Locate the cell with the specified text and output its (x, y) center coordinate. 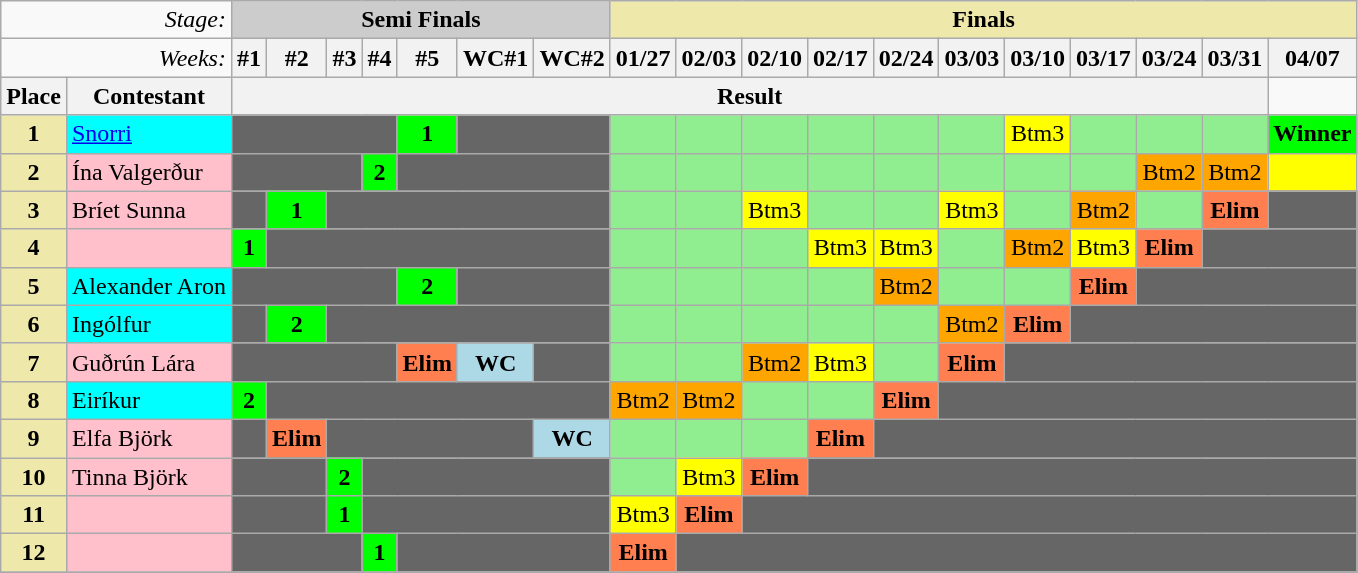
Winner (1312, 134)
Semi Finals (420, 20)
Weeks: (116, 58)
8 (34, 400)
WC#1 (495, 58)
04/07 (1312, 58)
Guðrún Lára (148, 362)
12 (34, 553)
10 (34, 477)
11 (34, 515)
Place (34, 96)
03/03 (972, 58)
Finals (984, 20)
WC#2 (572, 58)
03/31 (1235, 58)
#5 (427, 58)
03/10 (1038, 58)
Tinna Björk (148, 477)
3 (34, 210)
Result (749, 96)
Snorri (148, 134)
Eiríkur (148, 400)
7 (34, 362)
02/17 (840, 58)
Alexander Aron (148, 286)
Elfa Björk (148, 438)
Ingólfur (148, 324)
4 (34, 248)
#4 (380, 58)
02/03 (709, 58)
#1 (248, 58)
5 (34, 286)
#2 (297, 58)
02/24 (906, 58)
02/10 (775, 58)
6 (34, 324)
#3 (344, 58)
Stage: (116, 20)
01/27 (643, 58)
03/17 (1103, 58)
03/24 (1169, 58)
Contestant (148, 96)
Ína Valgerður (148, 172)
Bríet Sunna (148, 210)
9 (34, 438)
